Determine the (x, y) coordinate at the center of the cell enclosing the given text.  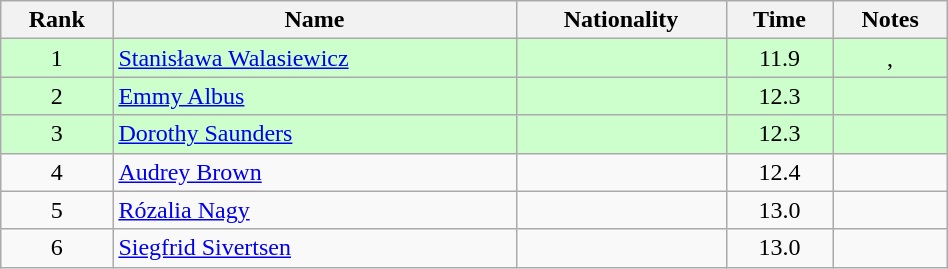
11.9 (780, 58)
Siegfrid Sivertsen (314, 248)
3 (57, 134)
4 (57, 172)
Notes (890, 20)
12.4 (780, 172)
Audrey Brown (314, 172)
, (890, 58)
Name (314, 20)
Rank (57, 20)
Nationality (621, 20)
Stanisława Walasiewicz (314, 58)
Time (780, 20)
2 (57, 96)
5 (57, 210)
Emmy Albus (314, 96)
Dorothy Saunders (314, 134)
1 (57, 58)
Rózalia Nagy (314, 210)
6 (57, 248)
